Capture the cell that displays the provided text and extract its (X, Y) central coordinate. 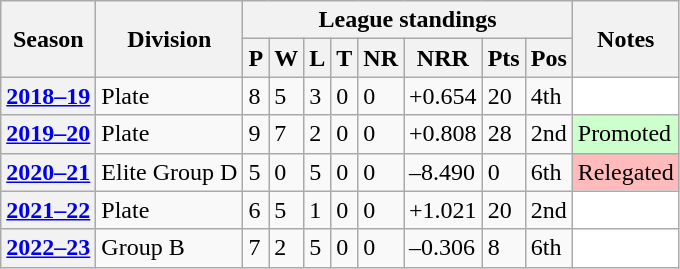
Notes (626, 39)
–8.490 (444, 172)
2020–21 (48, 172)
+1.021 (444, 210)
Pos (548, 58)
Division (170, 39)
3 (318, 96)
Group B (170, 248)
1 (318, 210)
League standings (408, 20)
L (318, 58)
P (256, 58)
2022–23 (48, 248)
6 (256, 210)
NR (381, 58)
Relegated (626, 172)
NRR (444, 58)
+0.808 (444, 134)
Pts (504, 58)
W (286, 58)
2018–19 (48, 96)
2021–22 (48, 210)
+0.654 (444, 96)
4th (548, 96)
28 (504, 134)
T (344, 58)
–0.306 (444, 248)
Promoted (626, 134)
Season (48, 39)
2019–20 (48, 134)
Elite Group D (170, 172)
9 (256, 134)
